Detect which cell encompasses the target text, then output its [X, Y] center coordinate. 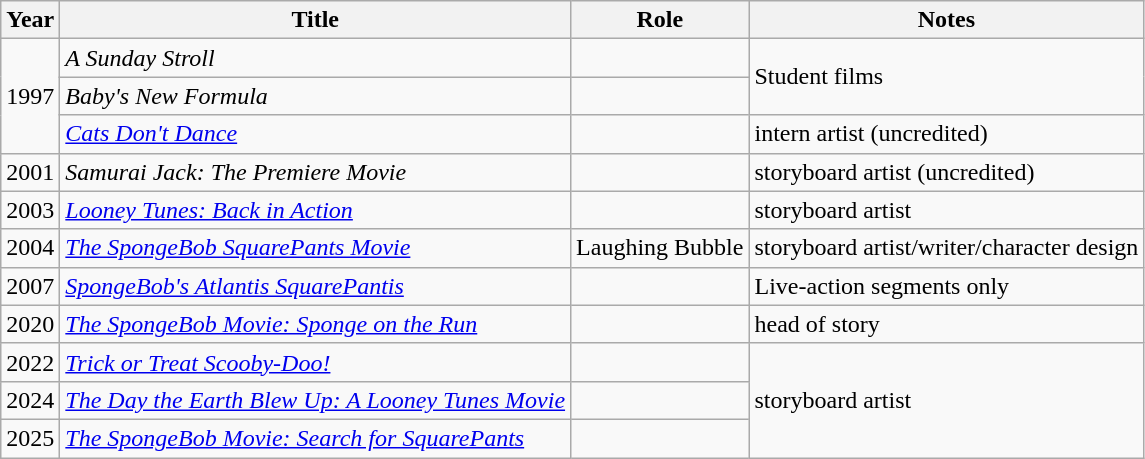
The SpongeBob Movie: Search for SquarePants [316, 438]
The SpongeBob Movie: Sponge on the Run [316, 324]
Cats Don't Dance [316, 134]
2007 [30, 286]
2004 [30, 248]
A Sunday Stroll [316, 58]
2001 [30, 172]
2024 [30, 400]
Notes [946, 20]
Role [660, 20]
storyboard artist (uncredited) [946, 172]
The SpongeBob SquarePants Movie [316, 248]
intern artist (uncredited) [946, 134]
storyboard artist/writer/character design [946, 248]
head of story [946, 324]
Laughing Bubble [660, 248]
SpongeBob's Atlantis SquarePantis [316, 286]
Baby's New Formula [316, 96]
2003 [30, 210]
Looney Tunes: Back in Action [316, 210]
Live-action segments only [946, 286]
2025 [30, 438]
Trick or Treat Scooby-Doo! [316, 362]
The Day the Earth Blew Up: A Looney Tunes Movie [316, 400]
2020 [30, 324]
Samurai Jack: The Premiere Movie [316, 172]
1997 [30, 96]
Year [30, 20]
Student films [946, 77]
2022 [30, 362]
Title [316, 20]
